Identify which cell holds the provided text, then report its (X, Y) central coordinate. 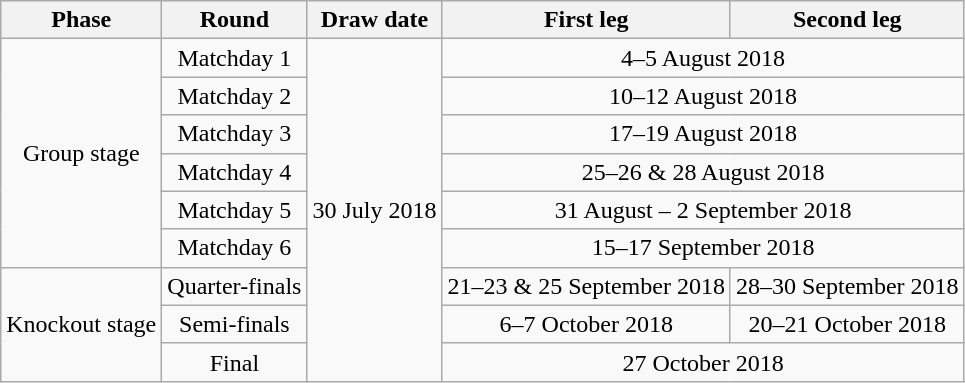
Matchday 4 (234, 172)
6–7 October 2018 (586, 324)
Matchday 6 (234, 248)
Final (234, 362)
20–21 October 2018 (847, 324)
Semi-finals (234, 324)
Knockout stage (82, 324)
Matchday 3 (234, 134)
30 July 2018 (374, 210)
Draw date (374, 20)
Matchday 1 (234, 58)
Phase (82, 20)
21–23 & 25 September 2018 (586, 286)
31 August – 2 September 2018 (703, 210)
Matchday 5 (234, 210)
First leg (586, 20)
Round (234, 20)
15–17 September 2018 (703, 248)
28–30 September 2018 (847, 286)
10–12 August 2018 (703, 96)
Second leg (847, 20)
17–19 August 2018 (703, 134)
Matchday 2 (234, 96)
27 October 2018 (703, 362)
Group stage (82, 153)
25–26 & 28 August 2018 (703, 172)
4–5 August 2018 (703, 58)
Quarter-finals (234, 286)
